Extract the (X, Y) coordinate from the center of the cell holding the provided text.  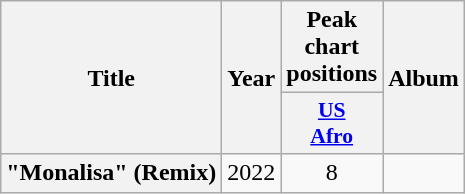
Year (252, 78)
"Monalisa" (Remix) (112, 173)
8 (332, 173)
Peak chart positions (332, 47)
USAfro (332, 124)
2022 (252, 173)
Album (424, 78)
Title (112, 78)
